Find where the given text appears and provide that cell's center as (x, y) coordinate. 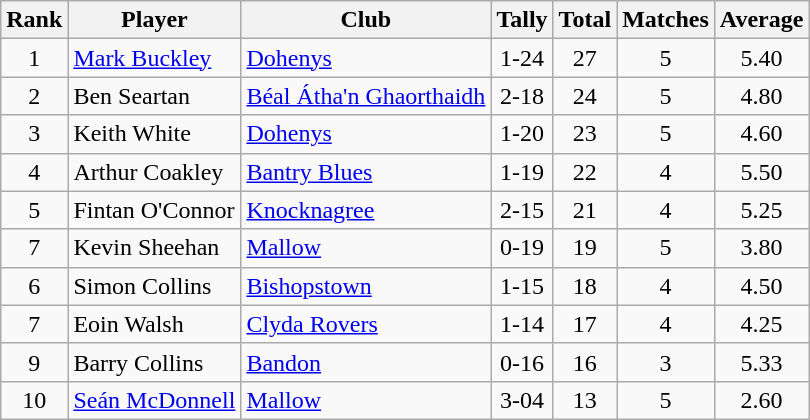
Kevin Sheehan (154, 248)
Bantry Blues (366, 172)
3-04 (522, 400)
27 (585, 58)
Ben Seartan (154, 96)
Matches (666, 20)
24 (585, 96)
21 (585, 210)
Simon Collins (154, 286)
Clyda Rovers (366, 324)
1-24 (522, 58)
1-15 (522, 286)
2.60 (762, 400)
10 (34, 400)
1-20 (522, 134)
Player (154, 20)
13 (585, 400)
1-19 (522, 172)
5.50 (762, 172)
4.25 (762, 324)
Bishopstown (366, 286)
22 (585, 172)
Average (762, 20)
9 (34, 362)
17 (585, 324)
0-19 (522, 248)
23 (585, 134)
6 (34, 286)
0-16 (522, 362)
16 (585, 362)
Béal Átha'n Ghaorthaidh (366, 96)
Total (585, 20)
2-15 (522, 210)
Bandon (366, 362)
Tally (522, 20)
5.25 (762, 210)
5.33 (762, 362)
19 (585, 248)
1 (34, 58)
Eoin Walsh (154, 324)
Mark Buckley (154, 58)
Arthur Coakley (154, 172)
Keith White (154, 134)
Fintan O'Connor (154, 210)
18 (585, 286)
Rank (34, 20)
5.40 (762, 58)
Seán McDonnell (154, 400)
Barry Collins (154, 362)
2-18 (522, 96)
2 (34, 96)
4.80 (762, 96)
1-14 (522, 324)
3.80 (762, 248)
4.60 (762, 134)
4.50 (762, 286)
Knocknagree (366, 210)
Club (366, 20)
